Provide the (x, y) coordinate of the cell's center where the given text is located.  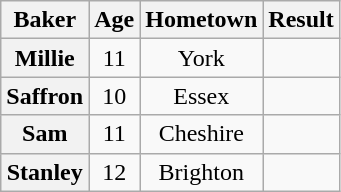
Brighton (202, 172)
Essex (202, 96)
Age (114, 20)
Stanley (45, 172)
York (202, 58)
Cheshire (202, 134)
12 (114, 172)
Baker (45, 20)
10 (114, 96)
Saffron (45, 96)
Hometown (202, 20)
Sam (45, 134)
Result (301, 20)
Millie (45, 58)
